For the text-containing cell, return its midpoint in [x, y] coordinate format. 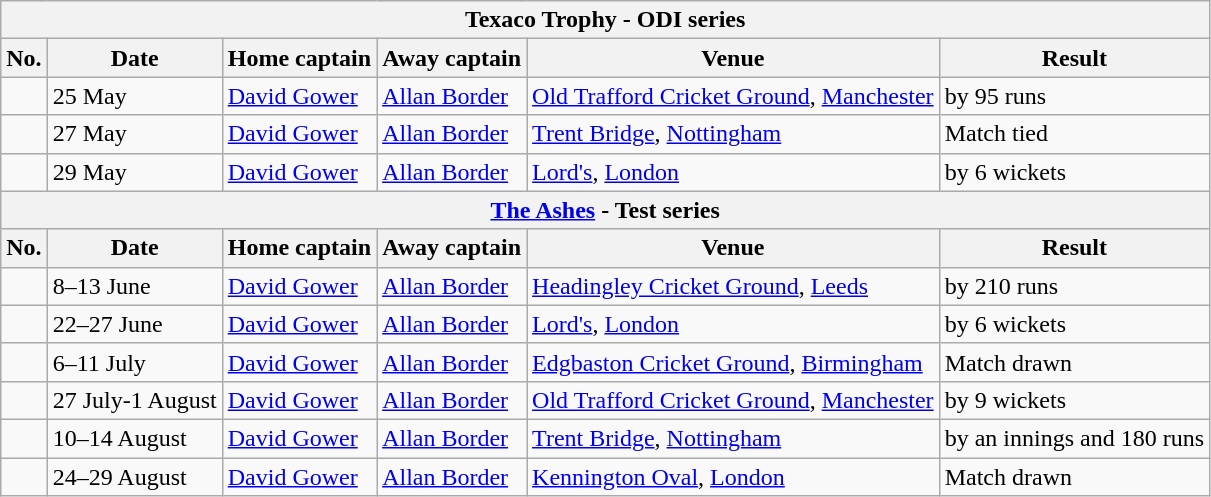
24–29 August [134, 477]
27 July-1 August [134, 400]
Kennington Oval, London [734, 477]
6–11 July [134, 362]
8–13 June [134, 286]
Match tied [1074, 134]
by 9 wickets [1074, 400]
by 210 runs [1074, 286]
by 95 runs [1074, 96]
29 May [134, 172]
Texaco Trophy - ODI series [606, 20]
27 May [134, 134]
Edgbaston Cricket Ground, Birmingham [734, 362]
by an innings and 180 runs [1074, 438]
22–27 June [134, 324]
Headingley Cricket Ground, Leeds [734, 286]
The Ashes - Test series [606, 210]
25 May [134, 96]
10–14 August [134, 438]
